Detect which cell encompasses the target text, then output its (X, Y) center coordinate. 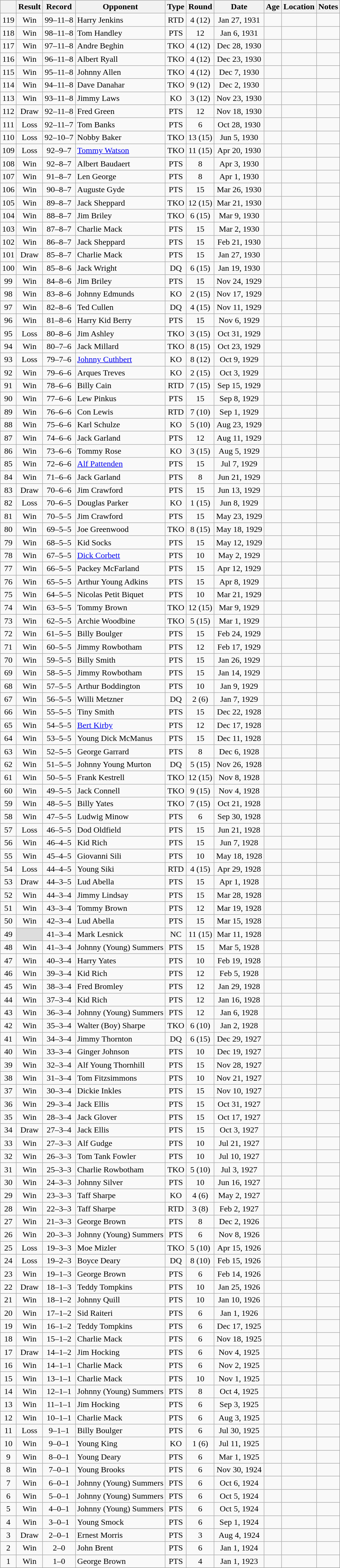
Walter (Boy) Sharpe (120, 1026)
Dickie Inkles (120, 1091)
Jun 8, 1929 (239, 503)
105 (8, 203)
51 (8, 908)
115 (8, 72)
98 (8, 294)
Dec 23, 1930 (239, 59)
44 (8, 1000)
Dec 2, 1930 (239, 85)
47–5–5 (59, 817)
George Garrard (120, 751)
92–11–8 (59, 111)
Jul 3, 1927 (239, 1169)
Jimmy Laws (120, 98)
1 (15) (201, 503)
Notes (328, 7)
95 (8, 333)
27–3–4 (59, 1130)
5–0–1 (59, 1496)
67–5–5 (59, 555)
34–3–4 (59, 1039)
Nov 21, 1927 (239, 1078)
113 (8, 98)
14–1–1 (59, 1365)
92 (8, 372)
May 2, 1929 (239, 555)
44–4–5 (59, 869)
Location (299, 7)
77–6–6 (59, 399)
Jan 26, 1929 (239, 660)
Jun 5, 1930 (239, 137)
57 (8, 830)
Alf Young Thornhill (120, 1065)
31 (8, 1169)
Mar 9, 1930 (239, 216)
Jack Millard (120, 346)
Jul 30, 1925 (239, 1431)
Mar 15, 1928 (239, 921)
95–11–8 (59, 72)
14–1–2 (59, 1352)
67 (8, 699)
Johnny Silver (120, 1182)
Sep 15, 1929 (239, 386)
24–3–3 (59, 1182)
79–6–6 (59, 372)
92–9–7 (59, 150)
61 (8, 777)
Aug 3, 1925 (239, 1418)
64 (8, 738)
Apr 29, 1928 (239, 869)
Feb 19, 1928 (239, 960)
Oct 31, 1927 (239, 1104)
Len George (120, 177)
Jack Wright (120, 268)
Age (273, 7)
75–6–6 (59, 425)
50 (8, 921)
62 (8, 764)
89–8–7 (59, 203)
17 (8, 1352)
70 (8, 660)
60–5–5 (59, 647)
46–4–5 (59, 843)
Dec 7, 1930 (239, 72)
Jan 25, 1926 (239, 1287)
101 (8, 255)
81–8–6 (59, 320)
63–5–5 (59, 608)
86–8–7 (59, 242)
Johnny Quill (120, 1300)
Sep 30, 1928 (239, 817)
36 (8, 1104)
Mar 26, 1930 (239, 190)
8 (10) (201, 1261)
Dec 29, 1927 (239, 1039)
26–3–3 (59, 1156)
26 (8, 1235)
Jul 7, 1929 (239, 464)
7 (10) (201, 412)
99 (8, 281)
50–5–5 (59, 777)
53–5–5 (59, 738)
94 (8, 346)
52–5–5 (59, 751)
Jack Glover (120, 1117)
May 18, 1928 (239, 856)
106 (8, 190)
Alf Gudge (120, 1143)
Nov 17, 1929 (239, 294)
1 (8, 1561)
Jan 27, 1930 (239, 255)
71–6–6 (59, 477)
29–3–4 (59, 1104)
37 (8, 1091)
13 (15) (201, 137)
Result (30, 7)
104 (8, 216)
Bert Kirby (120, 725)
Arques Treves (120, 372)
Ernest Morris (120, 1535)
91 (8, 386)
Feb 5, 1928 (239, 973)
Jul 10, 1927 (239, 1156)
43 (8, 1013)
9 (8, 1457)
Charlie Rowbotham (120, 1169)
114 (8, 85)
47 (8, 960)
Tom Tank Fowler (120, 1156)
Young Deary (120, 1457)
4 (6) (201, 1195)
Young Siki (120, 869)
May 2, 1927 (239, 1195)
112 (8, 111)
Jan 1, 1926 (239, 1313)
7 (8, 1483)
72 (8, 634)
75 (8, 595)
21–3–3 (59, 1222)
Oct 17, 1927 (239, 1117)
Apr 15, 1926 (239, 1248)
49–5–5 (59, 790)
54–5–5 (59, 725)
Dec 28, 1930 (239, 46)
Archie Woodbine (120, 621)
Dod Oldfield (120, 830)
18–1–2 (59, 1300)
Dec 2, 1926 (239, 1222)
16 (8, 1365)
68 (8, 686)
56 (8, 843)
Con Lewis (120, 412)
29 (8, 1195)
38–3–4 (59, 986)
32 (8, 1156)
Jul 21, 1927 (239, 1143)
Jun 7, 1928 (239, 843)
91–8–7 (59, 177)
Apr 1, 1930 (239, 177)
119 (8, 20)
Nov 6, 1929 (239, 320)
72–6–6 (59, 464)
85–8–6 (59, 268)
May 23, 1929 (239, 516)
39–3–4 (59, 973)
Dick Corbett (120, 555)
20–3–3 (59, 1235)
19 (8, 1326)
Harry Yates (120, 960)
66–5–5 (59, 568)
Johnny Edmunds (120, 294)
Nov 4, 1925 (239, 1352)
Jan 9, 1929 (239, 686)
Nov 18, 1930 (239, 111)
1–0 (59, 1561)
Douglas Parker (120, 503)
Mar 11, 1928 (239, 934)
Sep 3, 1925 (239, 1404)
Feb 14, 1926 (239, 1274)
Nov 11, 1929 (239, 307)
Nov 26, 1928 (239, 764)
Feb 15, 1926 (239, 1261)
59–5–5 (59, 660)
12–1–1 (59, 1391)
94–11–8 (59, 85)
25–3–3 (59, 1169)
Arthur Boddington (120, 686)
38 (8, 1078)
70–5–5 (59, 516)
110 (8, 137)
Jun 13, 1929 (239, 490)
65–5–5 (59, 582)
102 (8, 242)
Feb 17, 1929 (239, 647)
30 (8, 1182)
Dec 19, 1927 (239, 1052)
13 (8, 1404)
9 (12) (201, 85)
Opponent (120, 7)
42–3–4 (59, 921)
28–3–4 (59, 1117)
89 (8, 412)
Jan 19, 1930 (239, 268)
Apr 12, 1929 (239, 568)
35 (8, 1117)
69–5–5 (59, 529)
19–1–3 (59, 1274)
97–11–8 (59, 46)
45–4–5 (59, 856)
Sep 1, 1929 (239, 412)
111 (8, 124)
Nov 24, 1929 (239, 281)
63 (8, 751)
70–6–6 (59, 490)
60 (8, 790)
Tom Handley (120, 33)
Nov 18, 1925 (239, 1339)
Date (239, 7)
90 (8, 399)
Johnny Young Murton (120, 764)
Jan 16, 1928 (239, 1000)
Jan 7, 1929 (239, 699)
May 18, 1929 (239, 529)
103 (8, 229)
78–6–6 (59, 386)
18–1–3 (59, 1287)
78 (8, 555)
Mar 5, 1928 (239, 947)
68–5–5 (59, 542)
22–3–3 (59, 1208)
Nicolas Petit Biquet (120, 595)
23 (8, 1274)
Harry Jenkins (120, 20)
85–8–7 (59, 255)
Nov 2, 1925 (239, 1365)
Willi Metzner (120, 699)
Feb 24, 1929 (239, 634)
55 (8, 856)
96–11–8 (59, 59)
Nov 8, 1926 (239, 1235)
53 (8, 882)
76–6–6 (59, 412)
Aug 5, 1929 (239, 451)
Feb 21, 1930 (239, 242)
Nov 30, 1924 (239, 1470)
92–11–7 (59, 124)
17–1–2 (59, 1313)
Oct 23, 1929 (239, 346)
Billy Cain (120, 386)
Mar 21, 1929 (239, 595)
Oct 28, 1930 (239, 124)
8 (12) (201, 359)
Mark Lesnick (120, 934)
44–3–5 (59, 882)
Oct 21, 1928 (239, 804)
Feb 2, 1927 (239, 1208)
92–8–7 (59, 164)
19–2–3 (59, 1261)
48 (8, 947)
59 (8, 804)
Nov 8, 1928 (239, 777)
Mar 1, 1929 (239, 621)
Albert Baudaert (120, 164)
2–0–1 (59, 1535)
86 (8, 451)
9–1–1 (59, 1431)
Jan 6, 1928 (239, 1013)
69 (8, 673)
Jan 29, 1928 (239, 986)
Oct 9, 1929 (239, 359)
100 (8, 268)
Oct 4, 1925 (239, 1391)
Jim Ashley (120, 333)
Nov 4, 1928 (239, 790)
Frank Kestrell (120, 777)
37–3–4 (59, 1000)
Oct 3, 1929 (239, 372)
19–3–3 (59, 1248)
31–3–4 (59, 1078)
May 12, 1929 (239, 542)
118 (8, 33)
45 (8, 986)
Nobby Baker (120, 137)
74 (8, 608)
Boyce Deary (120, 1261)
96 (8, 320)
76 (8, 582)
Jan 6, 1931 (239, 33)
Mar 19, 1928 (239, 908)
80 (8, 529)
Alf Pattenden (120, 464)
Tommy Rose (120, 451)
54 (8, 869)
6–0–1 (59, 1483)
Tiny Smith (120, 712)
44–3–4 (59, 895)
58 (8, 817)
Mar 1, 1925 (239, 1457)
Round (201, 7)
Nov 23, 1930 (239, 98)
Karl Schulze (120, 425)
74–6–6 (59, 438)
97 (8, 307)
Apr 20, 1930 (239, 150)
NC (176, 934)
21 (8, 1300)
Apr 3, 1930 (239, 164)
Nov 28, 1927 (239, 1065)
Jun 21, 1929 (239, 477)
Tom Fitzsimmons (120, 1078)
Jun 16, 1927 (239, 1182)
82 (8, 503)
41 (8, 1039)
109 (8, 150)
85 (8, 464)
30–3–4 (59, 1091)
99–11–8 (59, 20)
Dec 6, 1928 (239, 751)
Aug 11, 1929 (239, 438)
Type (176, 7)
107 (8, 177)
Ted Cullen (120, 307)
Apr 1, 1928 (239, 882)
15–1–2 (59, 1339)
20 (8, 1313)
43–3–4 (59, 908)
55–5–5 (59, 712)
18 (8, 1339)
Dec 11, 1928 (239, 738)
82–8–6 (59, 307)
Joe Greenwood (120, 529)
62–5–5 (59, 621)
Moe Mizler (120, 1248)
16–1–2 (59, 1326)
Jan 10, 1926 (239, 1300)
Arthur Young Adkins (120, 582)
John Brent (120, 1548)
11 (8, 1431)
Dec 17, 1925 (239, 1326)
61–5–5 (59, 634)
Ludwig Minow (120, 817)
93 (8, 359)
Sep 1, 1924 (239, 1522)
3 (12) (201, 98)
Sid Raiteri (120, 1313)
Auguste Gyde (120, 190)
Jun 21, 1928 (239, 830)
Fred Bromley (120, 986)
92–10–7 (59, 137)
Billy Smith (120, 660)
2–0 (59, 1548)
87 (8, 438)
14 (8, 1391)
Nov 10, 1927 (239, 1091)
13–1–1 (59, 1378)
117 (8, 46)
Johnny Cuthbert (120, 359)
Johnny Allen (120, 72)
33–3–4 (59, 1052)
84 (8, 477)
Mar 28, 1928 (239, 895)
93–11–8 (59, 98)
Mar 9, 1929 (239, 608)
73 (8, 621)
39 (8, 1065)
Jan 1, 1924 (239, 1548)
51–5–5 (59, 764)
Mar 2, 1930 (239, 229)
36–3–4 (59, 1013)
Jul 11, 1925 (239, 1444)
Jimmy Thornton (120, 1039)
Albert Ryall (120, 59)
Young King (120, 1444)
42 (8, 1026)
3–0–1 (59, 1522)
Jimmy Lindsay (120, 895)
10–1–1 (59, 1418)
Oct 6, 1924 (239, 1483)
Dave Danahar (120, 85)
Mar 21, 1930 (239, 203)
Harry Kid Berry (120, 320)
58–5–5 (59, 673)
9 (15) (201, 790)
Kid Socks (120, 542)
24 (8, 1261)
64–5–5 (59, 595)
Lew Pinkus (120, 399)
Dec 17, 1928 (239, 725)
Young Smock (120, 1522)
81 (8, 516)
88 (8, 425)
Tommy Watson (120, 150)
Sep 8, 1929 (239, 399)
90–8–7 (59, 190)
Fred Green (120, 111)
108 (8, 164)
Dec 22, 1928 (239, 712)
87–8–7 (59, 229)
23–3–3 (59, 1195)
52 (8, 895)
88–8–7 (59, 216)
66 (8, 712)
9–0–1 (59, 1444)
5 (8, 1509)
34 (8, 1130)
48–5–5 (59, 804)
116 (8, 59)
Aug 23, 1929 (239, 425)
49 (8, 934)
4–0–1 (59, 1509)
2 (8, 1548)
Jan 1, 1923 (239, 1561)
7–0–1 (59, 1470)
1 (6) (201, 1444)
Giovanni Sili (120, 856)
46–5–5 (59, 830)
70–6–5 (59, 503)
73–6–6 (59, 451)
32–3–4 (59, 1065)
40 (8, 1052)
Young Brooks (120, 1470)
2 (6) (201, 699)
Packey McFarland (120, 568)
25 (8, 1248)
Andre Beghin (120, 46)
79 (8, 542)
71 (8, 647)
83 (8, 490)
40–3–4 (59, 960)
27–3–3 (59, 1143)
6 (10) (201, 1026)
35–3–4 (59, 1026)
Oct 3, 1927 (239, 1130)
Jan 2, 1928 (239, 1026)
83–8–6 (59, 294)
Jan 14, 1929 (239, 673)
28 (8, 1208)
22 (8, 1287)
77 (8, 568)
84–8–6 (59, 281)
80–7–6 (59, 346)
8–0–1 (59, 1457)
56–5–5 (59, 699)
Billy Yates (120, 804)
79–7–6 (59, 359)
Jan 27, 1931 (239, 20)
57–5–5 (59, 686)
Jack Connell (120, 790)
65 (8, 725)
Oct 31, 1929 (239, 333)
11–1–1 (59, 1404)
Record (59, 7)
98–11–8 (59, 33)
3 (8) (201, 1208)
Tom Banks (120, 124)
Aug 4, 1924 (239, 1535)
46 (8, 973)
27 (8, 1222)
80–8–6 (59, 333)
Ginger Johnson (120, 1052)
Nov 1, 1925 (239, 1378)
Apr 8, 1929 (239, 582)
Young Dick McManus (120, 738)
33 (8, 1143)
